Return the (x, y) coordinate for the center point of the cell that contains the specified text.  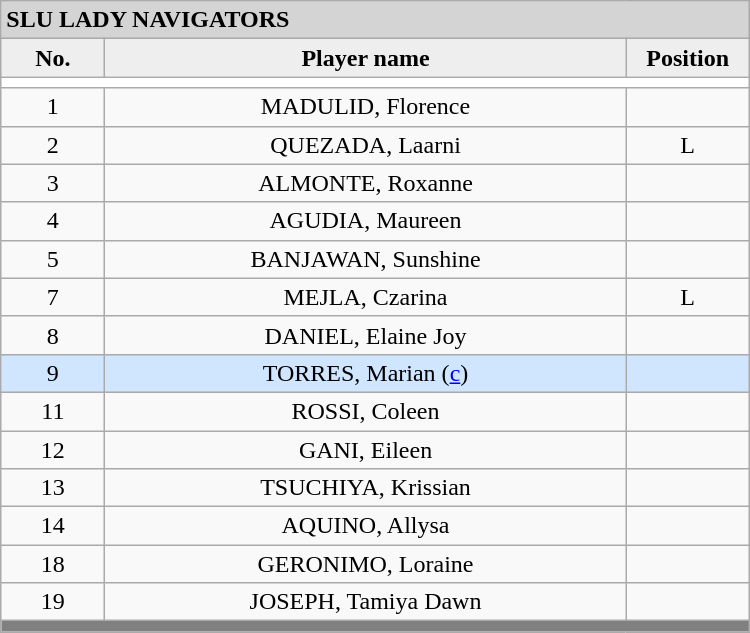
7 (53, 297)
AQUINO, Allysa (366, 526)
AGUDIA, Maureen (366, 221)
ROSSI, Coleen (366, 411)
11 (53, 411)
12 (53, 449)
QUEZADA, Laarni (366, 145)
TORRES, Marian (c) (366, 373)
GANI, Eileen (366, 449)
14 (53, 526)
JOSEPH, Tamiya Dawn (366, 602)
8 (53, 335)
MEJLA, Czarina (366, 297)
2 (53, 145)
MADULID, Florence (366, 107)
4 (53, 221)
13 (53, 488)
Position (688, 58)
9 (53, 373)
5 (53, 259)
TSUCHIYA, Krissian (366, 488)
19 (53, 602)
ALMONTE, Roxanne (366, 183)
No. (53, 58)
GERONIMO, Loraine (366, 564)
SLU LADY NAVIGATORS (375, 20)
3 (53, 183)
Player name (366, 58)
DANIEL, Elaine Joy (366, 335)
18 (53, 564)
BANJAWAN, Sunshine (366, 259)
1 (53, 107)
